Locate the cell with the specified text and output its [X, Y] center coordinate. 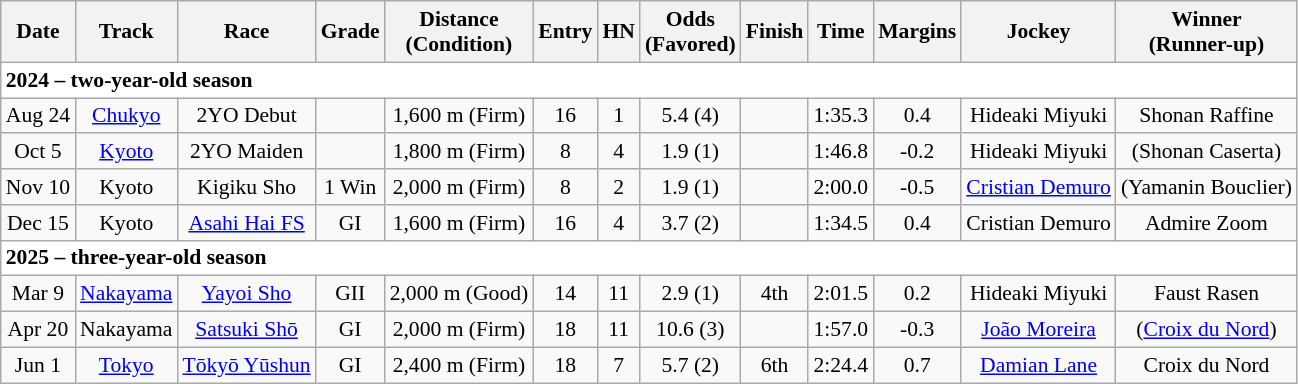
João Moreira [1038, 330]
1:35.3 [840, 116]
Admire Zoom [1206, 223]
Odds(Favored) [690, 32]
Race [246, 32]
Shonan Raffine [1206, 116]
Date [38, 32]
1,800 m (Firm) [460, 152]
Entry [565, 32]
-0.3 [917, 330]
2YO Maiden [246, 152]
Winner(Runner-up) [1206, 32]
Finish [775, 32]
Croix du Nord [1206, 365]
Mar 9 [38, 294]
10.6 (3) [690, 330]
Tokyo [126, 365]
Tōkyō Yūshun [246, 365]
0.7 [917, 365]
14 [565, 294]
-0.5 [917, 187]
Satsuki Shō [246, 330]
(Shonan Caserta) [1206, 152]
Track [126, 32]
Apr 20 [38, 330]
Margins [917, 32]
Asahi Hai FS [246, 223]
1 [618, 116]
Yayoi Sho [246, 294]
5.7 (2) [690, 365]
1:34.5 [840, 223]
-0.2 [917, 152]
GII [350, 294]
6th [775, 365]
1:46.8 [840, 152]
2:24.4 [840, 365]
Faust Rasen [1206, 294]
2YO Debut [246, 116]
2024 – two-year-old season [649, 80]
2.9 (1) [690, 294]
Jun 1 [38, 365]
2:00.0 [840, 187]
(Yamanin Bouclier) [1206, 187]
Distance(Condition) [460, 32]
Aug 24 [38, 116]
Dec 15 [38, 223]
1 Win [350, 187]
Jockey [1038, 32]
Damian Lane [1038, 365]
0.2 [917, 294]
2:01.5 [840, 294]
Grade [350, 32]
Kigiku Sho [246, 187]
2025 – three-year-old season [649, 258]
2,000 m (Good) [460, 294]
1:57.0 [840, 330]
2,400 m (Firm) [460, 365]
3.7 (2) [690, 223]
(Croix du Nord) [1206, 330]
Time [840, 32]
7 [618, 365]
Nov 10 [38, 187]
Chukyo [126, 116]
5.4 (4) [690, 116]
Oct 5 [38, 152]
4th [775, 294]
2 [618, 187]
HN [618, 32]
